From the cell containing the given text, extract its center point as (X, Y) coordinate. 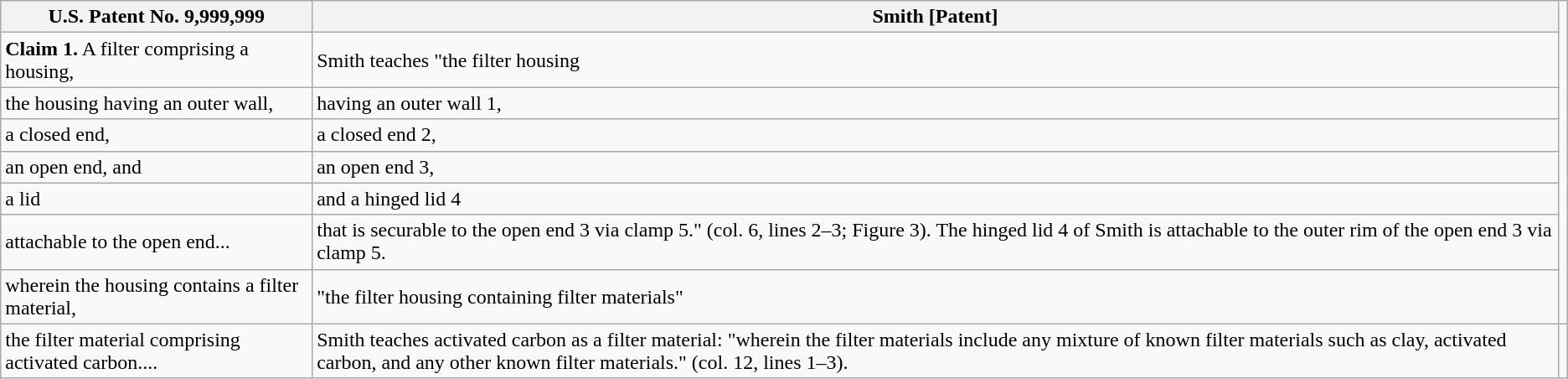
"the filter housing containing filter materials" (935, 297)
the filter material comprising activated carbon.... (157, 350)
having an outer wall 1, (935, 103)
a lid (157, 199)
a closed end 2, (935, 135)
Claim 1. A filter comprising a housing, (157, 60)
attachable to the open end... (157, 241)
the housing having an outer wall, (157, 103)
wherein the housing contains a filter material, (157, 297)
an open end, and (157, 167)
a closed end, (157, 135)
U.S. Patent No. 9,999,999 (157, 17)
an open end 3, (935, 167)
Smith [Patent] (935, 17)
Smith teaches "the filter housing (935, 60)
and a hinged lid 4 (935, 199)
